Provide the (X, Y) coordinate of the cell's center where the given text is located.  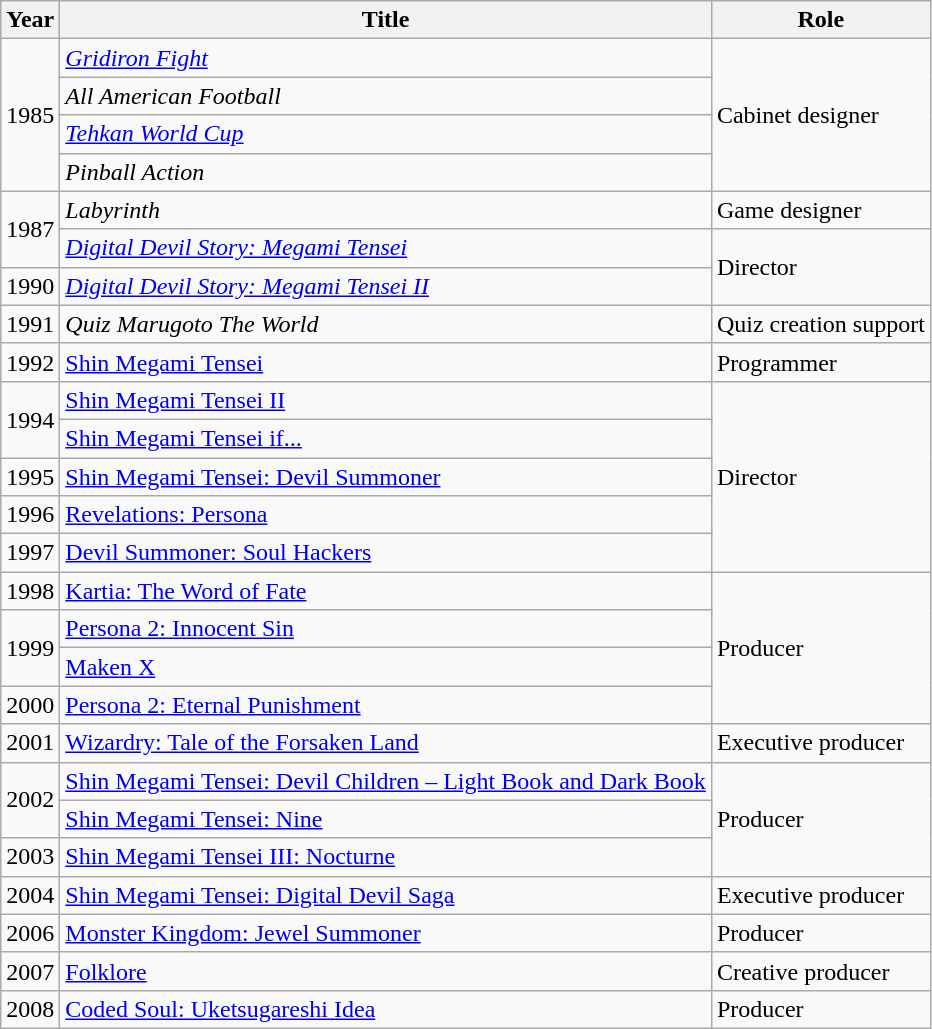
Role (820, 20)
Kartia: The Word of Fate (386, 591)
Creative producer (820, 971)
Game designer (820, 210)
Devil Summoner: Soul Hackers (386, 553)
Shin Megami Tensei: Digital Devil Saga (386, 895)
Shin Megami Tensei II (386, 400)
1994 (30, 419)
All American Football (386, 96)
Shin Megami Tensei: Devil Summoner (386, 477)
2004 (30, 895)
Quiz Marugoto The World (386, 324)
Revelations: Persona (386, 515)
Folklore (386, 971)
1999 (30, 648)
Shin Megami Tensei: Nine (386, 819)
Shin Megami Tensei: Devil Children – Light Book and Dark Book (386, 781)
1987 (30, 229)
Coded Soul: Uketsugareshi Idea (386, 1009)
1996 (30, 515)
Year (30, 20)
Digital Devil Story: Megami Tensei (386, 248)
Persona 2: Eternal Punishment (386, 705)
2008 (30, 1009)
1992 (30, 362)
Monster Kingdom: Jewel Summoner (386, 933)
Labyrinth (386, 210)
Cabinet designer (820, 115)
Programmer (820, 362)
Shin Megami Tensei (386, 362)
2007 (30, 971)
Gridiron Fight (386, 58)
1985 (30, 115)
2002 (30, 800)
1998 (30, 591)
Wizardry: Tale of the Forsaken Land (386, 743)
Pinball Action (386, 172)
Tehkan World Cup (386, 134)
Maken X (386, 667)
2000 (30, 705)
2003 (30, 857)
Persona 2: Innocent Sin (386, 629)
2006 (30, 933)
Title (386, 20)
Shin Megami Tensei if... (386, 438)
Quiz creation support (820, 324)
1997 (30, 553)
2001 (30, 743)
1991 (30, 324)
1995 (30, 477)
1990 (30, 286)
Shin Megami Tensei III: Nocturne (386, 857)
Digital Devil Story: Megami Tensei II (386, 286)
